Extract the [X, Y] coordinate from the center of the cell holding the provided text.  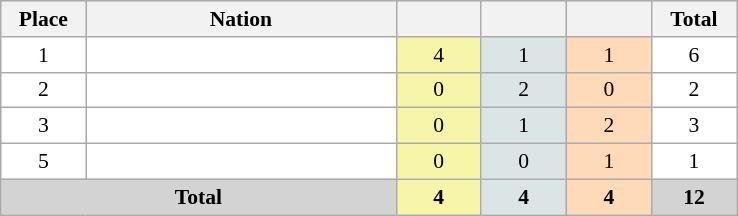
12 [694, 197]
5 [44, 162]
6 [694, 55]
Place [44, 19]
Nation [241, 19]
